Capture the cell that displays the provided text and extract its (x, y) central coordinate. 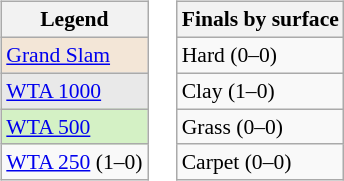
Hard (0–0) (260, 55)
Carpet (0–0) (260, 162)
Grass (0–0) (260, 127)
WTA 1000 (74, 91)
WTA 500 (74, 127)
WTA 250 (1–0) (74, 162)
Legend (74, 20)
Clay (1–0) (260, 91)
Grand Slam (74, 55)
Finals by surface (260, 20)
